Locate the cell with the specified text and output its [X, Y] center coordinate. 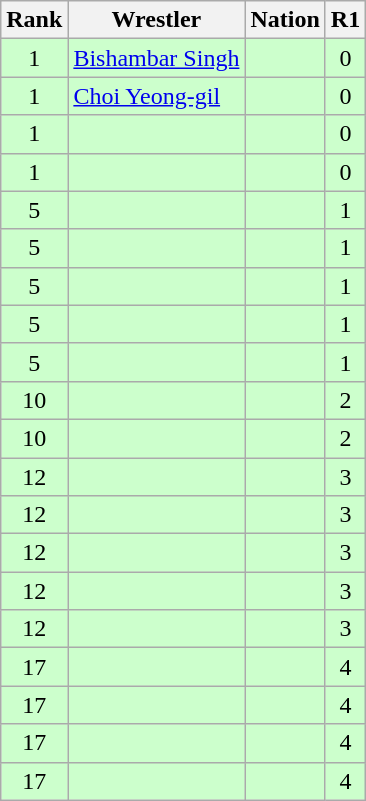
Bishambar Singh [156, 58]
Choi Yeong-gil [156, 96]
Wrestler [156, 20]
R1 [345, 20]
Nation [285, 20]
Rank [34, 20]
